Search for the cell housing the specified text and yield its [x, y] center coordinate. 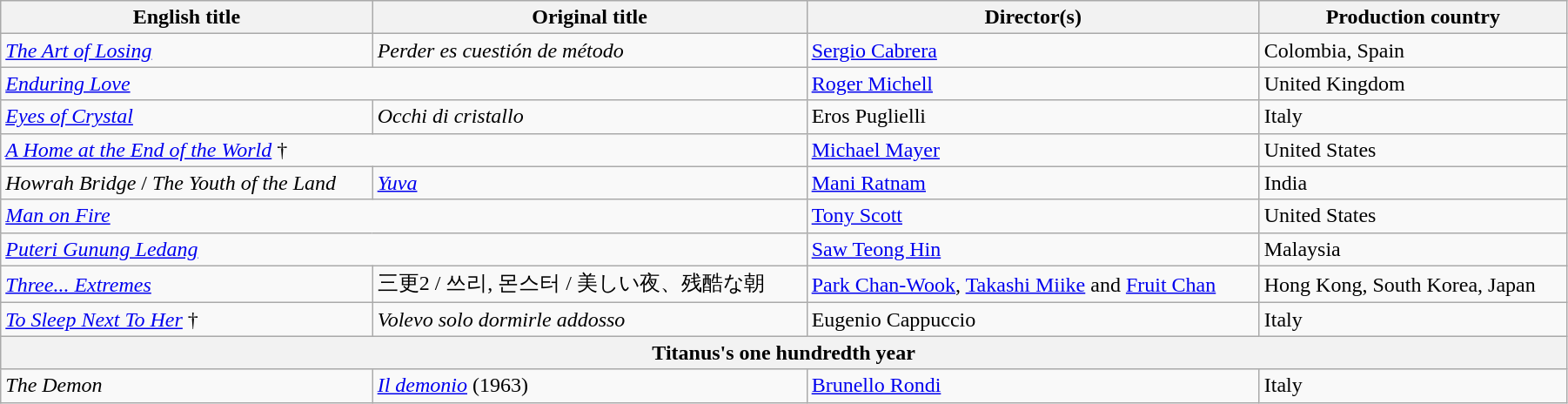
Il demonio (1963) [590, 386]
Park Chan-Wook, Takashi Miike and Fruit Chan [1033, 284]
United Kingdom [1413, 84]
Three... Extremes [186, 284]
Titanus's one hundredth year [784, 353]
Eros Puglielli [1033, 117]
Eugenio Cappuccio [1033, 320]
Man on Fire [404, 216]
English title [186, 17]
Sergio Cabrera [1033, 50]
Perder es cuestión de método [590, 50]
The Art of Losing [186, 50]
Howrah Bridge / The Youth of the Land [186, 183]
Malaysia [1413, 249]
Yuva [590, 183]
The Demon [186, 386]
Production country [1413, 17]
Puteri Gunung Ledang [404, 249]
三更2 / 쓰리, 몬스터 / 美しい夜、残酷な朝 [590, 284]
To Sleep Next To Her † [186, 320]
Eyes of Crystal [186, 117]
Brunello Rondi [1033, 386]
Enduring Love [404, 84]
Colombia, Spain [1413, 50]
Mani Ratnam [1033, 183]
Saw Teong Hin [1033, 249]
Volevo solo dormirle addosso [590, 320]
Hong Kong, South Korea, Japan [1413, 284]
India [1413, 183]
A Home at the End of the World † [404, 150]
Michael Mayer [1033, 150]
Roger Michell [1033, 84]
Original title [590, 17]
Director(s) [1033, 17]
Tony Scott [1033, 216]
Occhi di cristallo [590, 117]
